Determine the (x, y) coordinate at the center of the cell enclosing the given text.  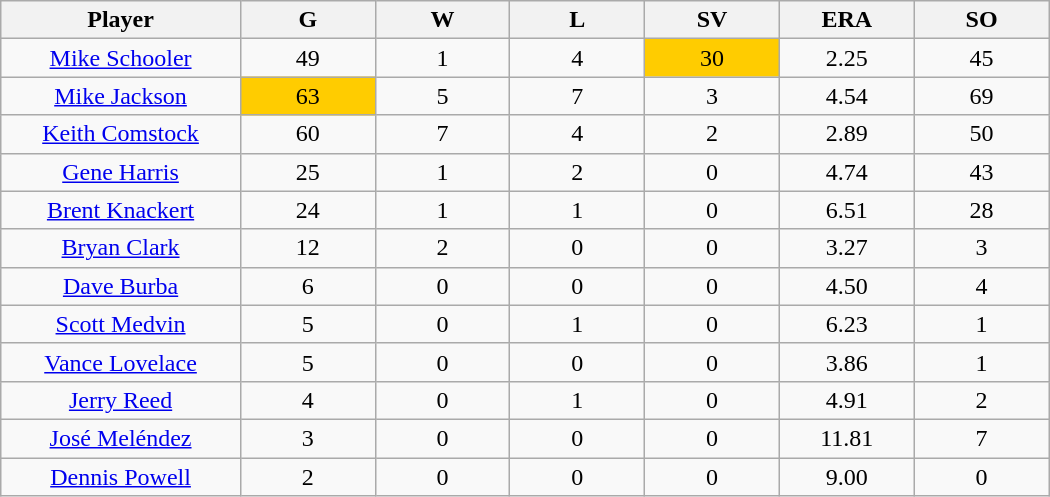
6 (308, 286)
ERA (846, 20)
Dennis Powell (121, 477)
28 (982, 210)
Vance Lovelace (121, 362)
Jerry Reed (121, 400)
Player (121, 20)
11.81 (846, 438)
4.74 (846, 172)
Dave Burba (121, 286)
2.89 (846, 134)
9.00 (846, 477)
24 (308, 210)
Gene Harris (121, 172)
45 (982, 58)
25 (308, 172)
L (578, 20)
Scott Medvin (121, 324)
2.25 (846, 58)
3.27 (846, 248)
3.86 (846, 362)
Keith Comstock (121, 134)
60 (308, 134)
4.54 (846, 96)
6.23 (846, 324)
Mike Schooler (121, 58)
W (442, 20)
50 (982, 134)
30 (712, 58)
Brent Knackert (121, 210)
SV (712, 20)
6.51 (846, 210)
Mike Jackson (121, 96)
Bryan Clark (121, 248)
G (308, 20)
SO (982, 20)
José Meléndez (121, 438)
12 (308, 248)
4.91 (846, 400)
49 (308, 58)
4.50 (846, 286)
43 (982, 172)
63 (308, 96)
69 (982, 96)
